Return the (x, y) coordinate for the center point of the cell that contains the specified text.  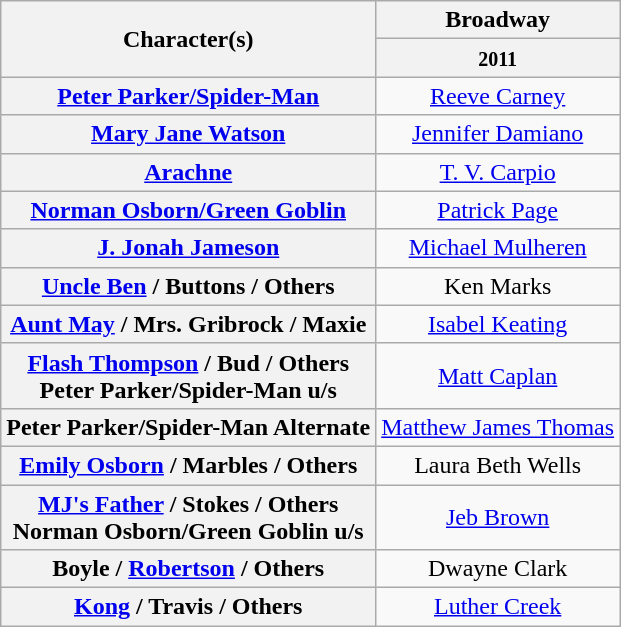
Uncle Ben / Buttons / Others (188, 286)
Peter Parker/Spider-Man (188, 96)
Matthew James Thomas (498, 427)
Flash Thompson / Bud / OthersPeter Parker/Spider-Man u/s (188, 376)
Aunt May / Mrs. Gribrock / Maxie (188, 324)
Kong / Travis / Others (188, 607)
T. V. Carpio (498, 172)
Matt Caplan (498, 376)
Emily Osborn / Marbles / Others (188, 465)
Patrick Page (498, 210)
Ken Marks (498, 286)
Michael Mulheren (498, 248)
Luther Creek (498, 607)
Laura Beth Wells (498, 465)
Reeve Carney (498, 96)
J. Jonah Jameson (188, 248)
Character(s) (188, 39)
Broadway (498, 20)
Jeb Brown (498, 516)
Norman Osborn/Green Goblin (188, 210)
MJ's Father / Stokes / OthersNorman Osborn/Green Goblin u/s (188, 516)
Dwayne Clark (498, 569)
Boyle / Robertson / Others (188, 569)
Isabel Keating (498, 324)
2011 (498, 58)
Jennifer Damiano (498, 134)
Mary Jane Watson (188, 134)
Arachne (188, 172)
Peter Parker/Spider-Man Alternate (188, 427)
